Locate the cell with the specified text and output its (x, y) center coordinate. 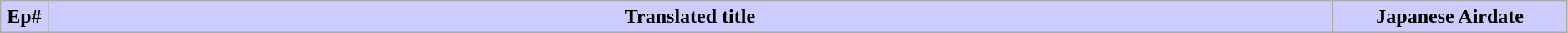
Ep# (24, 17)
Translated title (690, 17)
Japanese Airdate (1450, 17)
